Identify which cell holds the provided text, then report its (X, Y) central coordinate. 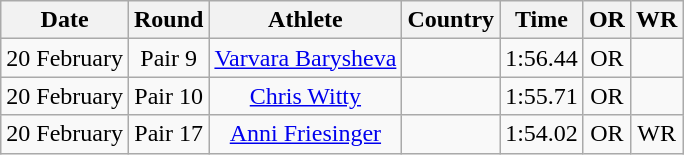
Varvara Barysheva (306, 58)
1:54.02 (542, 134)
1:56.44 (542, 58)
Athlete (306, 20)
Country (451, 20)
Pair 9 (168, 58)
Chris Witty (306, 96)
Pair 17 (168, 134)
Date (65, 20)
Anni Friesinger (306, 134)
Round (168, 20)
Pair 10 (168, 96)
1:55.71 (542, 96)
Time (542, 20)
